Extract the [X, Y] coordinate from the center of the cell holding the provided text.  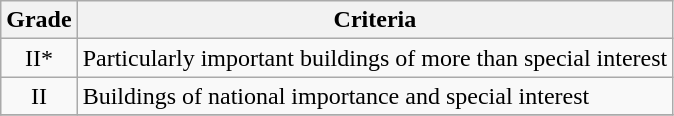
II* [39, 58]
Buildings of national importance and special interest [375, 96]
Criteria [375, 20]
Grade [39, 20]
Particularly important buildings of more than special interest [375, 58]
II [39, 96]
